Provide the [x, y] coordinate of the cell's center where the given text is located.  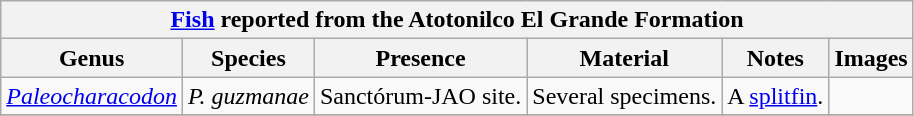
Images [871, 58]
Fish reported from the Atotonilco El Grande Formation [457, 20]
Paleocharacodon [92, 96]
Notes [776, 58]
Genus [92, 58]
Several specimens. [624, 96]
P. guzmanae [248, 96]
A splitfin. [776, 96]
Sanctórum-JAO site. [420, 96]
Material [624, 58]
Presence [420, 58]
Species [248, 58]
